Search for the cell housing the specified text and yield its [x, y] center coordinate. 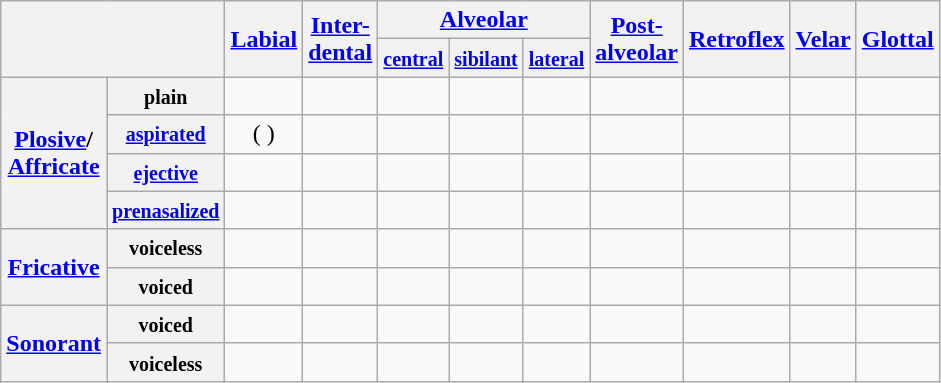
Labial [264, 39]
Retroflex [738, 39]
lateral [556, 58]
( ) [264, 134]
Sonorant [54, 343]
Glottal [898, 39]
Fricative [54, 267]
central [414, 58]
aspirated [165, 134]
prenasalized [165, 210]
sibilant [486, 58]
Velar [823, 39]
Plosive/Affricate [54, 153]
Alveolar [484, 20]
Inter-dental [340, 39]
plain [165, 96]
ejective [165, 172]
Post-alveolar [637, 39]
